Provide the [x, y] coordinate of the cell's center where the given text is located.  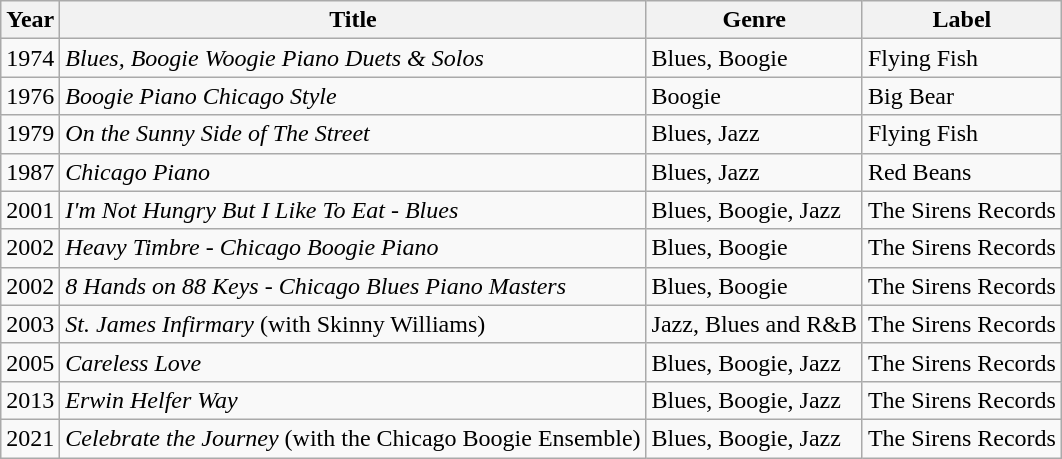
On the Sunny Side of The Street [353, 134]
8 Hands on 88 Keys - Chicago Blues Piano Masters [353, 286]
1976 [30, 96]
1974 [30, 58]
Jazz, Blues and R&B [754, 324]
Erwin Helfer Way [353, 400]
Year [30, 20]
Boogie [754, 96]
I'm Not Hungry But I Like To Eat - Blues [353, 210]
Boogie Piano Chicago Style [353, 96]
Chicago Piano [353, 172]
St. James Infirmary (with Skinny Williams) [353, 324]
2005 [30, 362]
Celebrate the Journey (with the Chicago Boogie Ensemble) [353, 438]
2001 [30, 210]
Red Beans [962, 172]
Label [962, 20]
Heavy Timbre - Chicago Boogie Piano [353, 248]
1987 [30, 172]
Careless Love [353, 362]
2021 [30, 438]
Big Bear [962, 96]
Genre [754, 20]
2013 [30, 400]
1979 [30, 134]
2003 [30, 324]
Title [353, 20]
Blues, Boogie Woogie Piano Duets & Solos [353, 58]
